Extract the [x, y] coordinate from the center of the cell holding the provided text.  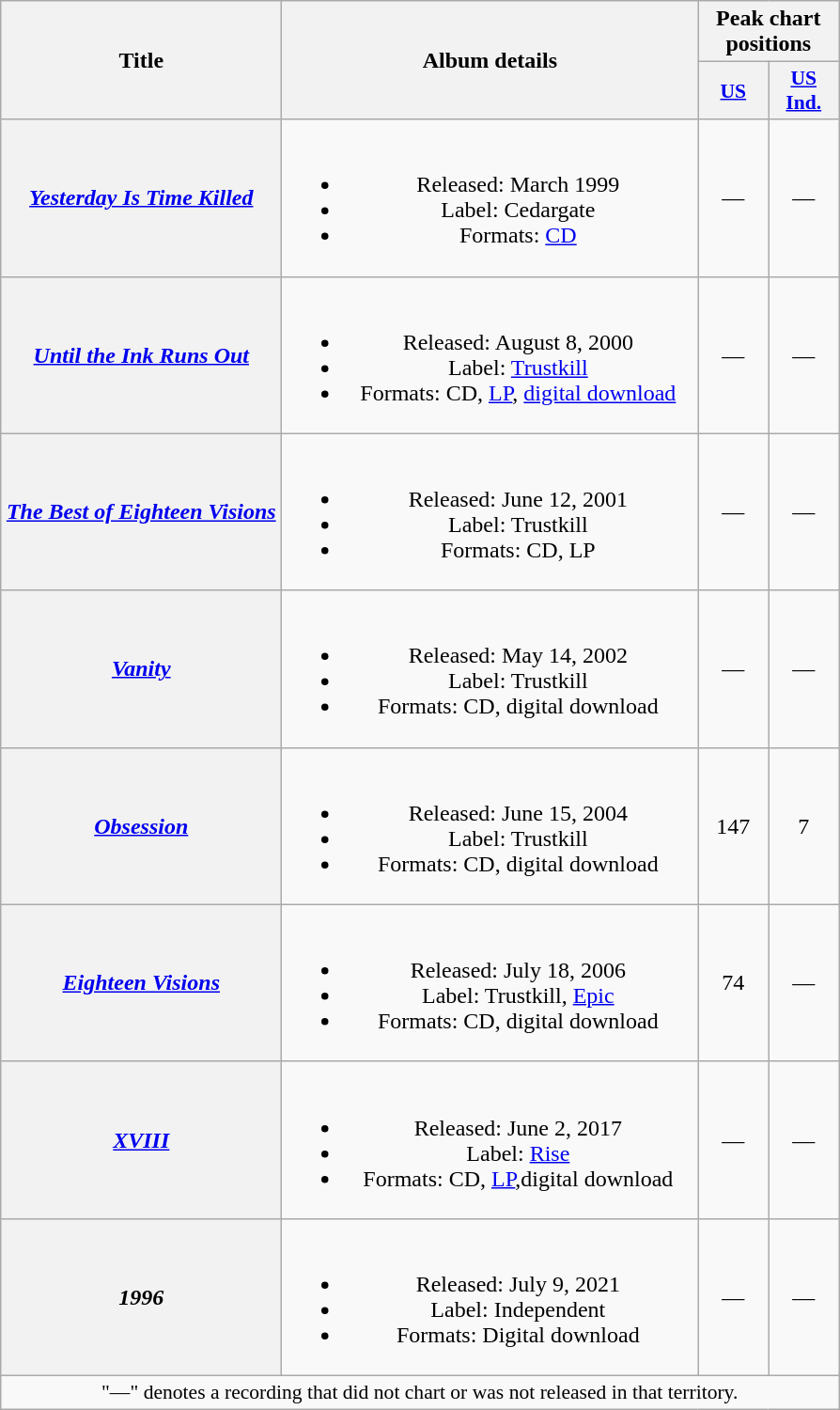
Until the Ink Runs Out [141, 355]
Released: July 9, 2021Label: IndependentFormats: Digital download [490, 1297]
Eighteen Visions [141, 983]
USInd. [804, 90]
Released: July 18, 2006Label: Trustkill, EpicFormats: CD, digital download [490, 983]
1996 [141, 1297]
7 [804, 825]
US [733, 90]
Released: August 8, 2000Label: TrustkillFormats: CD, LP, digital download [490, 355]
Released: June 2, 2017Label: RiseFormats: CD, LP,digital download [490, 1139]
74 [733, 983]
Released: March 1999Label: CedargateFormats: CD [490, 197]
"—" denotes a recording that did not chart or was not released in that territory. [420, 1392]
Released: June 15, 2004Label: TrustkillFormats: CD, digital download [490, 825]
Obsession [141, 825]
Released: May 14, 2002Label: TrustkillFormats: CD, digital download [490, 669]
Yesterday Is Time Killed [141, 197]
Peak chart positions [769, 32]
Vanity [141, 669]
The Best of Eighteen Visions [141, 511]
Released: June 12, 2001Label: TrustkillFormats: CD, LP [490, 511]
147 [733, 825]
Album details [490, 60]
Title [141, 60]
XVIII [141, 1139]
